Scan for the cell matching the given text and deliver its (X, Y) coordinate at center. 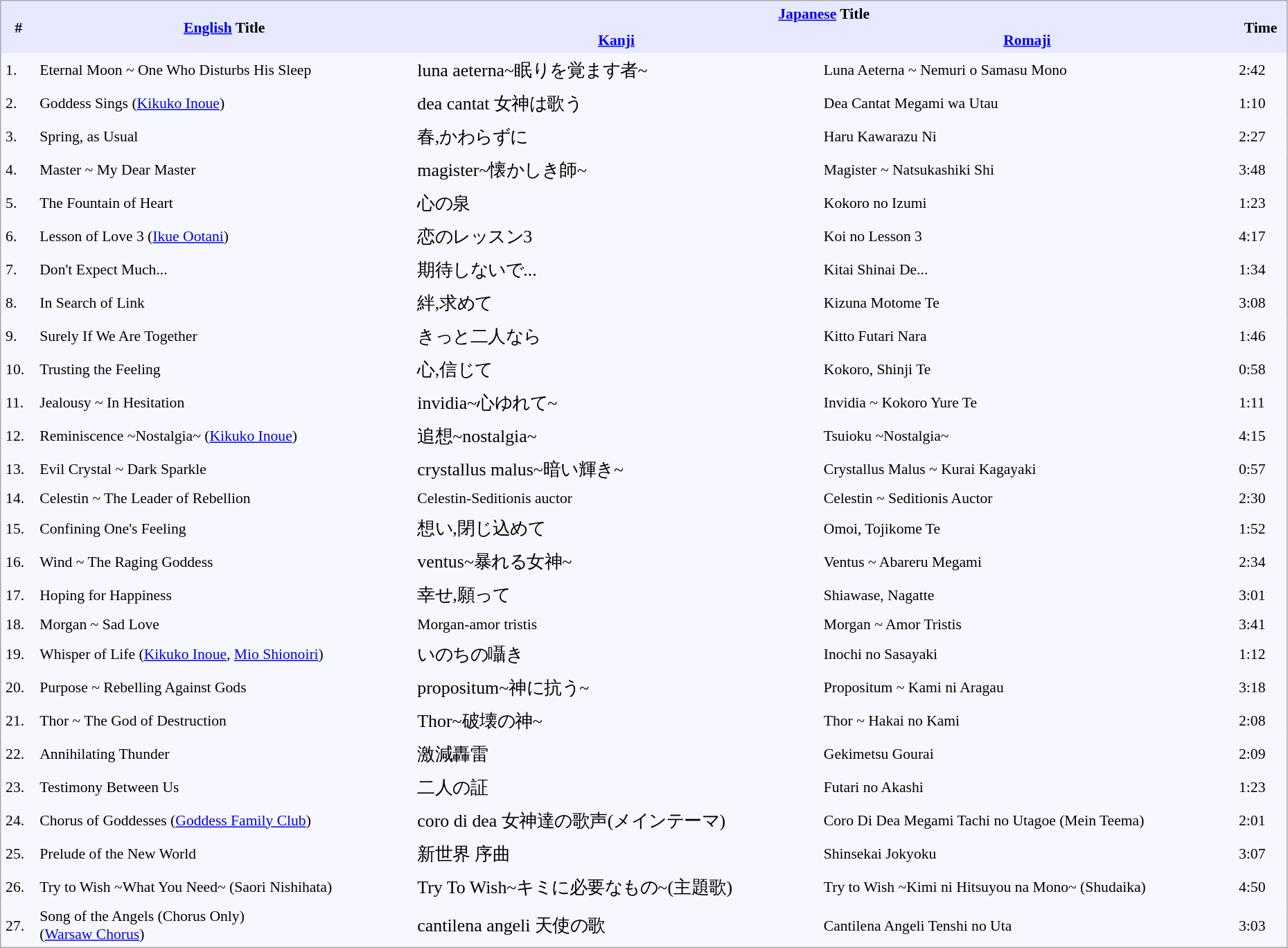
Annihilating Thunder (224, 754)
Dea Cantat Megami wa Utau (1027, 103)
3:01 (1261, 595)
Chorus of Goddesses (Goddess Family Club) (224, 820)
2:27 (1261, 136)
Futari no Akashi (1027, 787)
Time (1261, 27)
13. (18, 468)
心,信じて (617, 369)
ventus~暴れる女神~ (617, 561)
cantilena angeli 天使の歌 (617, 926)
5. (18, 202)
Testimony Between Us (224, 787)
propositum~神に抗う~ (617, 687)
Master ~ My Dear Master (224, 169)
# (18, 27)
1:11 (1261, 402)
24. (18, 820)
Propositum ~ Kami ni Aragau (1027, 687)
26. (18, 887)
Jealousy ~ In Hesitation (224, 402)
Crystallus Malus ~ Kurai Kagayaki (1027, 468)
2:09 (1261, 754)
2:42 (1261, 69)
Celestin ~ Seditionis Auctor (1027, 498)
Kanji (617, 40)
9. (18, 335)
Prelude of the New World (224, 854)
Kokoro, Shinji Te (1027, 369)
激減轟雷 (617, 754)
0:58 (1261, 369)
Coro Di Dea Megami Tachi no Utagoe (Mein Teema) (1027, 820)
Kokoro no Izumi (1027, 202)
Magister ~ Natsukashiki Shi (1027, 169)
きっと二人なら (617, 335)
Lesson of Love 3 (Ikue Ootani) (224, 236)
6. (18, 236)
Kizuna Motome Te (1027, 302)
crystallus malus~暗い輝き~ (617, 468)
16. (18, 561)
Tsuioku ~Nostalgia~ (1027, 435)
Thor ~ The God of Destruction (224, 721)
Try to Wish ~What You Need~ (Saori Nishihata) (224, 887)
Try To Wish~キミに必要なもの~(主題歌) (617, 887)
1:46 (1261, 335)
14. (18, 498)
1. (18, 69)
In Search of Link (224, 302)
3:03 (1261, 926)
1:52 (1261, 528)
invidia~心ゆれて~ (617, 402)
19. (18, 654)
magister~懐かしき師~ (617, 169)
11. (18, 402)
Wind ~ The Raging Goddess (224, 561)
Morgan ~ Amor Tristis (1027, 624)
Reminiscence ~Nostalgia~ (Kikuko Inoue) (224, 435)
4:15 (1261, 435)
Eternal Moon ~ One Who Disturbs His Sleep (224, 69)
想い,閉じ込めて (617, 528)
The Fountain of Heart (224, 202)
25. (18, 854)
Japanese Title (824, 14)
Haru Kawarazu Ni (1027, 136)
12. (18, 435)
2:34 (1261, 561)
17. (18, 595)
Confining One's Feeling (224, 528)
Whisper of Life (Kikuko Inoue, Mio Shionoiri) (224, 654)
心の泉 (617, 202)
春,かわらずに (617, 136)
23. (18, 787)
21. (18, 721)
Koi no Lesson 3 (1027, 236)
Thor~破壊の神~ (617, 721)
coro di dea 女神達の歌声(メインテーマ) (617, 820)
いのちの囁き (617, 654)
Ventus ~ Abareru Megami (1027, 561)
1:10 (1261, 103)
dea cantat 女神は歌う (617, 103)
English Title (224, 27)
Spring, as Usual (224, 136)
Invidia ~ Kokoro Yure Te (1027, 402)
luna aeterna~眠りを覚ます者~ (617, 69)
期待しないで... (617, 269)
Song of the Angels (Chorus Only)(Warsaw Chorus) (224, 926)
追想~nostalgia~ (617, 435)
7. (18, 269)
2:01 (1261, 820)
Romaji (1027, 40)
Goddess Sings (Kikuko Inoue) (224, 103)
Don't Expect Much... (224, 269)
3:48 (1261, 169)
Kitai Shinai De... (1027, 269)
4. (18, 169)
Celestin ~ The Leader of Rebellion (224, 498)
Trusting the Feeling (224, 369)
Morgan-amor tristis (617, 624)
Inochi no Sasayaki (1027, 654)
Shiawase, Nagatte (1027, 595)
Shinsekai Jokyoku (1027, 854)
二人の証 (617, 787)
22. (18, 754)
幸せ,願って (617, 595)
3:18 (1261, 687)
10. (18, 369)
3. (18, 136)
Thor ~ Hakai no Kami (1027, 721)
15. (18, 528)
Purpose ~ Rebelling Against Gods (224, 687)
1:12 (1261, 654)
3:41 (1261, 624)
Cantilena Angeli Tenshi no Uta (1027, 926)
0:57 (1261, 468)
4:50 (1261, 887)
Try to Wish ~Kimi ni Hitsuyou na Mono~ (Shudaika) (1027, 887)
Kitto Futari Nara (1027, 335)
3:08 (1261, 302)
Hoping for Happiness (224, 595)
3:07 (1261, 854)
1:34 (1261, 269)
8. (18, 302)
Surely If We Are Together (224, 335)
Evil Crystal ~ Dark Sparkle (224, 468)
18. (18, 624)
2. (18, 103)
2:08 (1261, 721)
恋のレッスン3 (617, 236)
20. (18, 687)
2:30 (1261, 498)
4:17 (1261, 236)
Morgan ~ Sad Love (224, 624)
新世界 序曲 (617, 854)
Celestin-Seditionis auctor (617, 498)
Gekimetsu Gourai (1027, 754)
Omoi, Tojikome Te (1027, 528)
絆,求めて (617, 302)
Luna Aeterna ~ Nemuri o Samasu Mono (1027, 69)
27. (18, 926)
